Output the (x, y) coordinate of the center of the cell containing the given text.  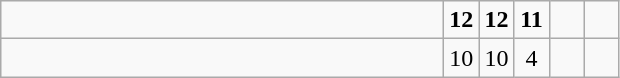
4 (532, 58)
11 (532, 20)
